Determine the [x, y] coordinate at the center of the cell enclosing the given text.  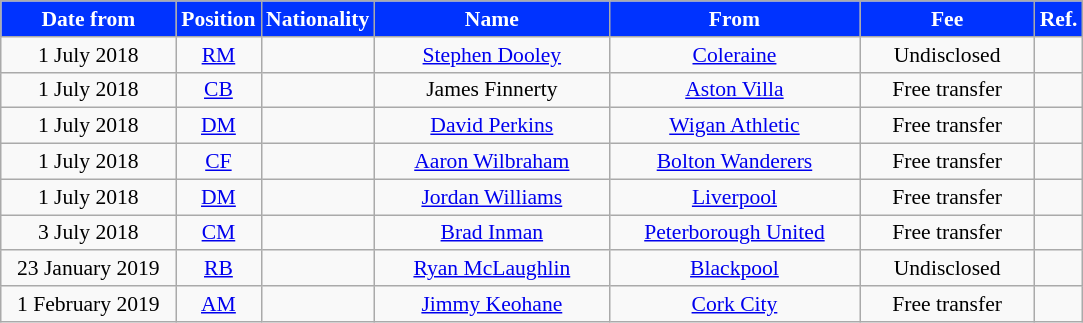
Coleraine [734, 55]
Peterborough United [734, 233]
Wigan Athletic [734, 126]
CM [218, 233]
Nationality [318, 19]
Brad Inman [492, 233]
RB [218, 269]
Ref. [1059, 19]
James Finnerty [492, 90]
Jordan Williams [492, 197]
Date from [88, 19]
Cork City [734, 304]
RM [218, 55]
Blackpool [734, 269]
Aston Villa [734, 90]
Liverpool [734, 197]
Jimmy Keohane [492, 304]
AM [218, 304]
Bolton Wanderers [734, 162]
23 January 2019 [88, 269]
From [734, 19]
CB [218, 90]
CF [218, 162]
Name [492, 19]
3 July 2018 [88, 233]
Ryan McLaughlin [492, 269]
Aaron Wilbraham [492, 162]
1 February 2019 [88, 304]
Position [218, 19]
Stephen Dooley [492, 55]
David Perkins [492, 126]
Fee [948, 19]
